Scan for the cell matching the given text and deliver its [x, y] coordinate at center. 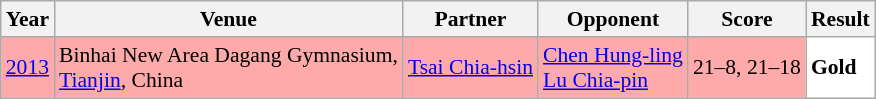
Score [747, 19]
Opponent [613, 19]
Gold [840, 68]
Tsai Chia-hsin [470, 68]
Year [28, 19]
Result [840, 19]
2013 [28, 68]
Binhai New Area Dagang Gymnasium,Tianjin, China [228, 68]
Venue [228, 19]
Partner [470, 19]
21–8, 21–18 [747, 68]
Chen Hung-ling Lu Chia-pin [613, 68]
